Return (X, Y) of the center of cell containing provided text 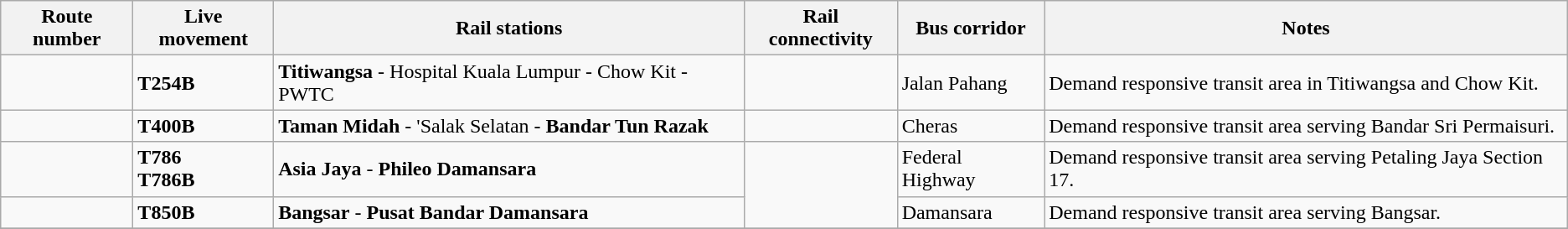
Rail connectivity (821, 29)
Bangsar - Pusat Bandar Damansara (509, 212)
Live movement (204, 29)
Bus corridor (971, 29)
Taman Midah - 'Salak Selatan - Bandar Tun Razak (509, 126)
Route number (67, 29)
Asia Jaya - Phileo Damansara (509, 169)
Demand responsive transit area serving Bandar Sri Permaisuri. (1307, 126)
Notes (1307, 29)
Federal Highway (971, 169)
Damansara (971, 212)
Demand responsive transit area serving Petaling Jaya Section 17. (1307, 169)
Jalan Pahang (971, 82)
Rail stations (509, 29)
Titiwangsa - Hospital Kuala Lumpur - Chow Kit - PWTC (509, 82)
Demand responsive transit area in Titiwangsa and Chow Kit. (1307, 82)
T850B (204, 212)
T786T786B (204, 169)
Cheras (971, 126)
Demand responsive transit area serving Bangsar. (1307, 212)
T254B (204, 82)
T400B (204, 126)
